Return the [x, y] coordinate for the center point of the cell that contains the specified text.  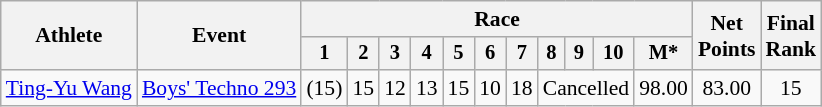
7 [522, 54]
(15) [324, 88]
Ting-Yu Wang [69, 88]
18 [522, 88]
Event [219, 36]
2 [363, 54]
Athlete [69, 36]
NetPoints [727, 36]
Final Rank [792, 36]
13 [427, 88]
12 [395, 88]
M* [664, 54]
3 [395, 54]
Boys' Techno 293 [219, 88]
6 [490, 54]
1 [324, 54]
9 [578, 54]
5 [459, 54]
83.00 [727, 88]
8 [552, 54]
4 [427, 54]
98.00 [664, 88]
Race [497, 19]
Cancelled [586, 88]
